Pinpoint the cell where the given text exists, returning its [x, y] midpoint coordinate. 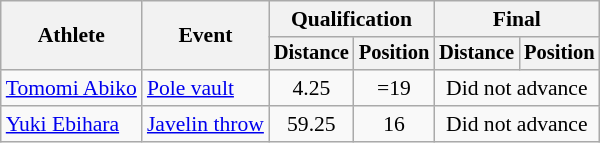
Tomomi Abiko [72, 88]
Final [516, 19]
Yuki Ebihara [72, 124]
59.25 [312, 124]
Pole vault [206, 88]
=19 [394, 88]
4.25 [312, 88]
Qualification [352, 19]
16 [394, 124]
Athlete [72, 36]
Event [206, 36]
Javelin throw [206, 124]
